Provide the (X, Y) coordinate of the cell's center where the given text is located.  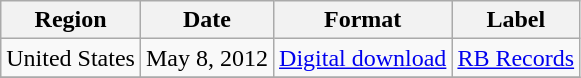
Region (71, 20)
RB Records (516, 58)
Date (206, 20)
May 8, 2012 (206, 58)
Digital download (363, 58)
Label (516, 20)
United States (71, 58)
Format (363, 20)
